From the cell containing the given text, extract its center point as (X, Y) coordinate. 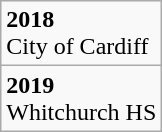
2018City of Cardiff (82, 34)
2019Whitchurch HS (82, 98)
